For the text-containing cell, return its midpoint in [X, Y] coordinate format. 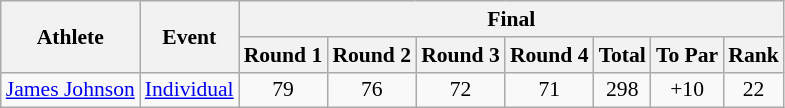
Round 4 [550, 55]
71 [550, 90]
Final [512, 19]
Athlete [70, 36]
To Par [687, 55]
79 [284, 90]
22 [754, 90]
76 [372, 90]
+10 [687, 90]
Round 2 [372, 55]
Total [622, 55]
298 [622, 90]
Round 1 [284, 55]
Event [190, 36]
72 [460, 90]
Rank [754, 55]
Round 3 [460, 55]
James Johnson [70, 90]
Individual [190, 90]
